Output the [X, Y] coordinate of the center of the cell containing the given text.  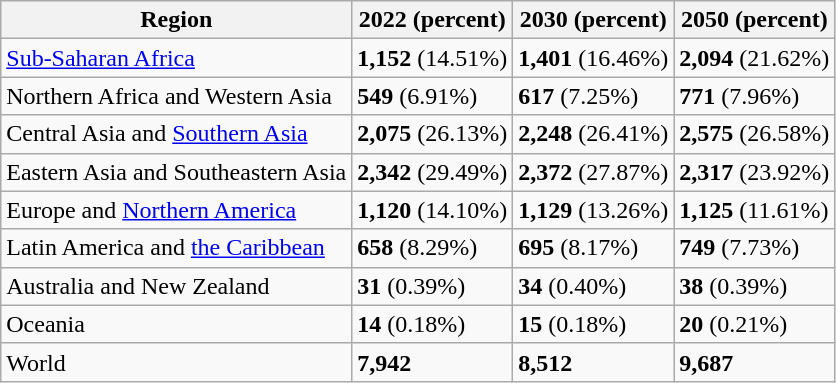
8,512 [594, 362]
658 (8.29%) [432, 248]
38 (0.39%) [754, 286]
World [176, 362]
1,120 (14.10%) [432, 210]
2,575 (26.58%) [754, 134]
Latin America and the Caribbean [176, 248]
1,401 (16.46%) [594, 58]
Australia and New Zealand [176, 286]
Europe and Northern America [176, 210]
7,942 [432, 362]
549 (6.91%) [432, 96]
Northern Africa and Western Asia [176, 96]
31 (0.39%) [432, 286]
2022 (percent) [432, 20]
2,342 (29.49%) [432, 172]
1,129 (13.26%) [594, 210]
Central Asia and Southern Asia [176, 134]
Eastern Asia and Southeastern Asia [176, 172]
34 (0.40%) [594, 286]
617 (7.25%) [594, 96]
14 (0.18%) [432, 324]
2050 (percent) [754, 20]
2,317 (23.92%) [754, 172]
1,152 (14.51%) [432, 58]
9,687 [754, 362]
2,094 (21.62%) [754, 58]
2,248 (26.41%) [594, 134]
15 (0.18%) [594, 324]
749 (7.73%) [754, 248]
771 (7.96%) [754, 96]
2,372 (27.87%) [594, 172]
1,125 (11.61%) [754, 210]
Oceania [176, 324]
Sub-Saharan Africa [176, 58]
Region [176, 20]
20 (0.21%) [754, 324]
2,075 (26.13%) [432, 134]
695 (8.17%) [594, 248]
2030 (percent) [594, 20]
